Scan for the cell matching the given text and deliver its [X, Y] coordinate at center. 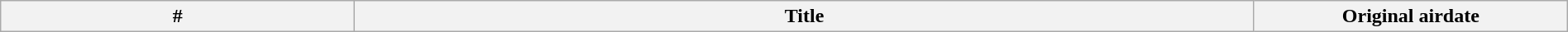
# [178, 16]
Title [805, 16]
Original airdate [1411, 16]
